Pinpoint the cell where the given text exists, returning its [x, y] midpoint coordinate. 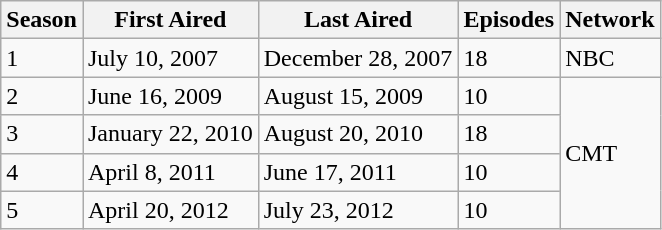
1 [42, 58]
December 28, 2007 [358, 58]
Last Aired [358, 20]
April 8, 2011 [170, 172]
4 [42, 172]
5 [42, 210]
CMT [610, 153]
June 17, 2011 [358, 172]
NBC [610, 58]
Network [610, 20]
Episodes [509, 20]
January 22, 2010 [170, 134]
Season [42, 20]
June 16, 2009 [170, 96]
First Aired [170, 20]
August 15, 2009 [358, 96]
July 10, 2007 [170, 58]
July 23, 2012 [358, 210]
August 20, 2010 [358, 134]
April 20, 2012 [170, 210]
3 [42, 134]
2 [42, 96]
